Output the (x, y) coordinate of the center of the cell containing the given text.  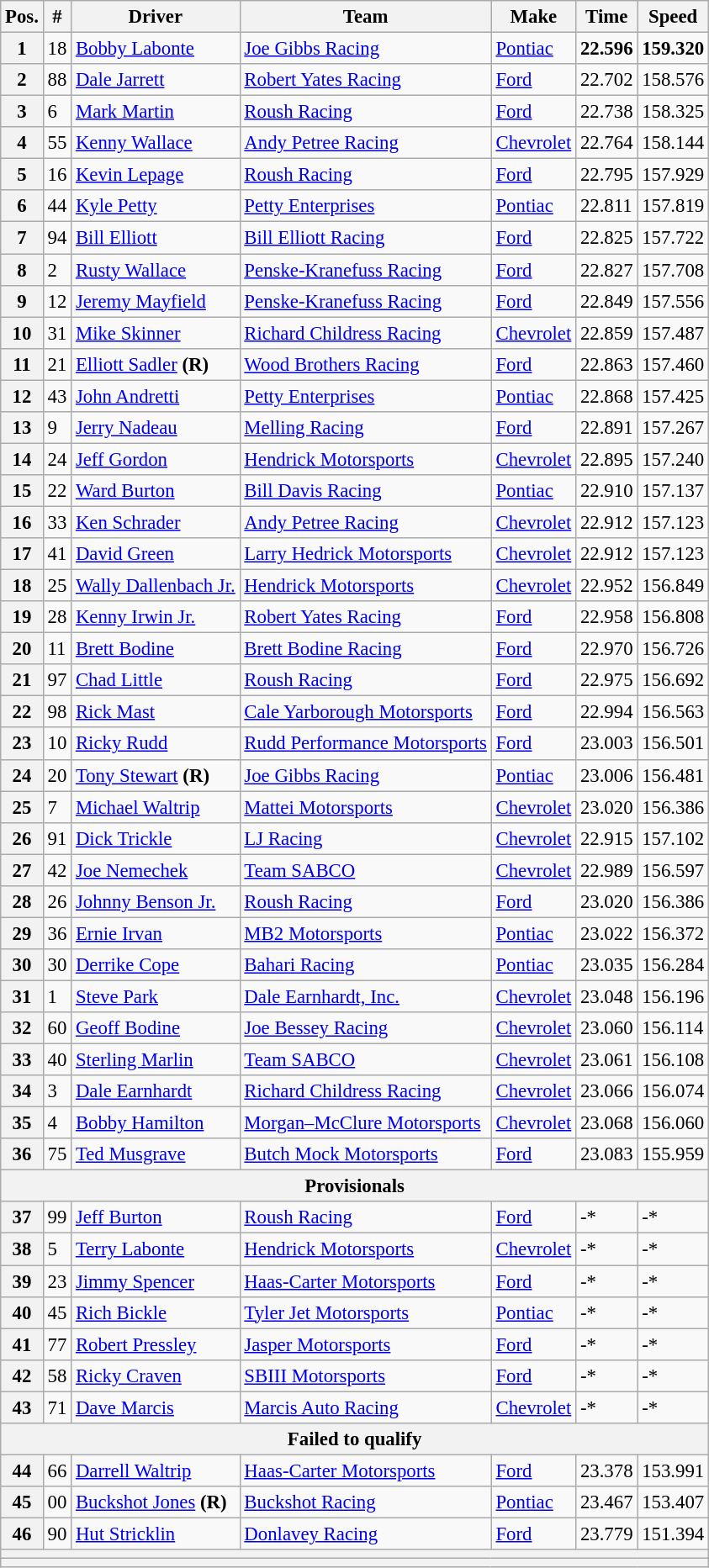
58 (57, 1375)
Rusty Wallace (156, 270)
23.467 (607, 1502)
Wood Brothers Racing (365, 364)
157.722 (673, 238)
156.284 (673, 965)
Rick Mast (156, 712)
Steve Park (156, 996)
Marcis Auto Racing (365, 1407)
MB2 Motorsports (365, 933)
Team (365, 17)
Joe Nemechek (156, 870)
Kevin Lepage (156, 175)
22.891 (607, 428)
15 (22, 491)
37 (22, 1218)
Dale Earnhardt (156, 1091)
35 (22, 1123)
156.808 (673, 617)
Mark Martin (156, 112)
66 (57, 1470)
00 (57, 1502)
23.022 (607, 933)
23.048 (607, 996)
Melling Racing (365, 428)
156.372 (673, 933)
23.779 (607, 1534)
23.003 (607, 744)
23.035 (607, 965)
17 (22, 554)
156.563 (673, 712)
22.596 (607, 49)
75 (57, 1154)
23.006 (607, 775)
71 (57, 1407)
Dale Earnhardt, Inc. (365, 996)
Rudd Performance Motorsports (365, 744)
38 (22, 1249)
157.240 (673, 459)
Jasper Motorsports (365, 1344)
8 (22, 270)
Ward Burton (156, 491)
Sterling Marlin (156, 1060)
Bill Davis Racing (365, 491)
158.576 (673, 80)
Buckshot Jones (R) (156, 1502)
22.825 (607, 238)
Jerry Nadeau (156, 428)
155.959 (673, 1154)
156.726 (673, 649)
157.556 (673, 301)
Ken Schrader (156, 522)
156.481 (673, 775)
Elliott Sadler (R) (156, 364)
Kenny Irwin Jr. (156, 617)
94 (57, 238)
# (57, 17)
Time (607, 17)
22.958 (607, 617)
Jeremy Mayfield (156, 301)
Morgan–McClure Motorsports (365, 1123)
David Green (156, 554)
Johnny Benson Jr. (156, 902)
Wally Dallenbach Jr. (156, 586)
156.501 (673, 744)
Pos. (22, 17)
99 (57, 1218)
153.407 (673, 1502)
Chad Little (156, 680)
Cale Yarborough Motorsports (365, 712)
157.708 (673, 270)
Jeff Burton (156, 1218)
34 (22, 1091)
Kyle Petty (156, 206)
Bobby Hamilton (156, 1123)
Kenny Wallace (156, 143)
23.066 (607, 1091)
22.915 (607, 838)
32 (22, 1028)
John Andretti (156, 396)
Hut Stricklin (156, 1534)
Dick Trickle (156, 838)
151.394 (673, 1534)
Jimmy Spencer (156, 1281)
23.083 (607, 1154)
157.425 (673, 396)
22.868 (607, 396)
22.795 (607, 175)
Provisionals (355, 1186)
46 (22, 1534)
90 (57, 1534)
60 (57, 1028)
158.144 (673, 143)
14 (22, 459)
156.692 (673, 680)
Geoff Bodine (156, 1028)
Dale Jarrett (156, 80)
Darrell Waltrip (156, 1470)
Bobby Labonte (156, 49)
91 (57, 838)
Dave Marcis (156, 1407)
157.267 (673, 428)
23.378 (607, 1470)
29 (22, 933)
88 (57, 80)
22.863 (607, 364)
22.811 (607, 206)
Ricky Craven (156, 1375)
153.991 (673, 1470)
157.929 (673, 175)
Speed (673, 17)
158.325 (673, 112)
23.060 (607, 1028)
156.074 (673, 1091)
SBIII Motorsports (365, 1375)
77 (57, 1344)
Donlavey Racing (365, 1534)
Mike Skinner (156, 333)
157.819 (673, 206)
Robert Pressley (156, 1344)
Buckshot Racing (365, 1502)
156.060 (673, 1123)
22.738 (607, 112)
Bill Elliott Racing (365, 238)
157.460 (673, 364)
23.068 (607, 1123)
22.827 (607, 270)
Brett Bodine Racing (365, 649)
Ricky Rudd (156, 744)
Larry Hedrick Motorsports (365, 554)
98 (57, 712)
156.196 (673, 996)
97 (57, 680)
157.487 (673, 333)
Failed to qualify (355, 1439)
Bahari Racing (365, 965)
22.859 (607, 333)
Tyler Jet Motorsports (365, 1312)
Terry Labonte (156, 1249)
23.061 (607, 1060)
Ted Musgrave (156, 1154)
22.970 (607, 649)
22.764 (607, 143)
Make (533, 17)
Michael Waltrip (156, 807)
22.975 (607, 680)
Brett Bodine (156, 649)
22.910 (607, 491)
55 (57, 143)
Tony Stewart (R) (156, 775)
156.849 (673, 586)
27 (22, 870)
Derrike Cope (156, 965)
22.895 (607, 459)
156.114 (673, 1028)
22.952 (607, 586)
159.320 (673, 49)
Bill Elliott (156, 238)
157.137 (673, 491)
157.102 (673, 838)
Jeff Gordon (156, 459)
19 (22, 617)
Rich Bickle (156, 1312)
156.597 (673, 870)
22.989 (607, 870)
13 (22, 428)
39 (22, 1281)
LJ Racing (365, 838)
22.702 (607, 80)
Mattei Motorsports (365, 807)
Butch Mock Motorsports (365, 1154)
Driver (156, 17)
22.849 (607, 301)
22.994 (607, 712)
Ernie Irvan (156, 933)
156.108 (673, 1060)
Joe Bessey Racing (365, 1028)
